Determine the (X, Y) coordinate at the center of the cell enclosing the given text.  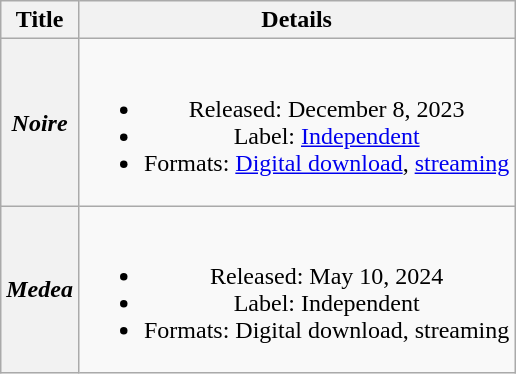
Medea (40, 290)
Title (40, 20)
Noire (40, 122)
Details (296, 20)
Released: May 10, 2024Label: IndependentFormats: Digital download, streaming (296, 290)
Released: December 8, 2023Label: IndependentFormats: Digital download, streaming (296, 122)
